Determine the [x, y] coordinate at the center of the cell enclosing the given text.  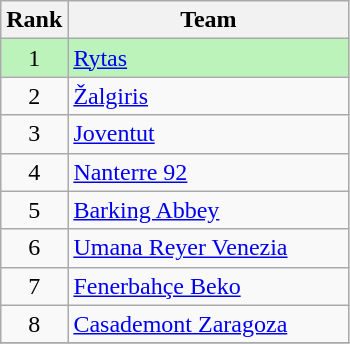
Rank [34, 20]
Casademont Zaragoza [208, 324]
6 [34, 248]
8 [34, 324]
Joventut [208, 134]
Team [208, 20]
Umana Reyer Venezia [208, 248]
7 [34, 286]
Fenerbahçe Beko [208, 286]
4 [34, 172]
5 [34, 210]
2 [34, 96]
Žalgiris [208, 96]
3 [34, 134]
Rytas [208, 58]
1 [34, 58]
Barking Abbey [208, 210]
Nanterre 92 [208, 172]
